Identify which cell holds the provided text, then report its [x, y] central coordinate. 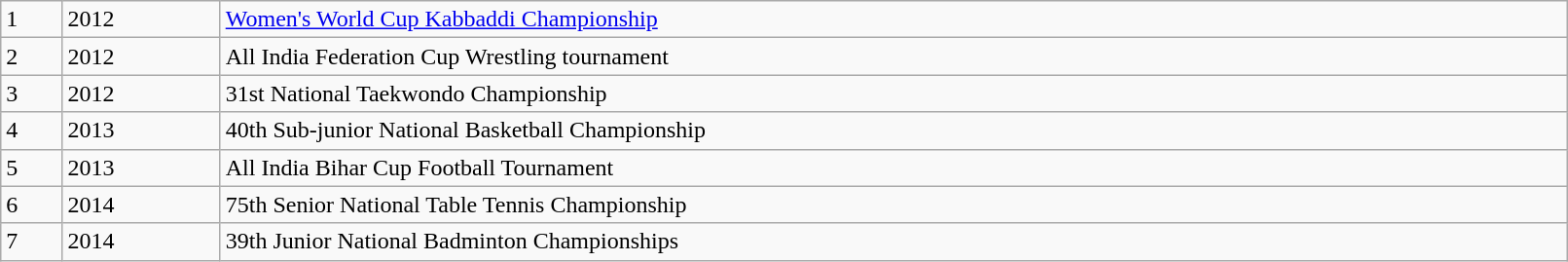
40th Sub-junior National Basketball Championship [893, 131]
3 [31, 94]
All India Federation Cup Wrestling tournament [893, 56]
2 [31, 56]
39th Junior National Badminton Championships [893, 242]
75th Senior National Table Tennis Championship [893, 205]
31st National Taekwondo Championship [893, 94]
1 [31, 19]
5 [31, 168]
Women's World Cup Kabbaddi Championship [893, 19]
7 [31, 242]
4 [31, 131]
6 [31, 205]
All India Bihar Cup Football Tournament [893, 168]
